Locate the cell with the specified text and output its [X, Y] center coordinate. 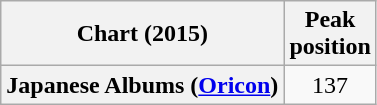
Japanese Albums (Oricon) [142, 85]
137 [330, 85]
Chart (2015) [142, 34]
Peak position [330, 34]
